Identify which cell holds the provided text, then report its [x, y] central coordinate. 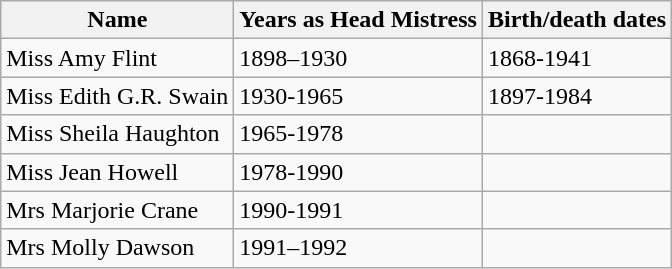
Miss Jean Howell [118, 172]
1965-1978 [358, 134]
1991–1992 [358, 248]
1898–1930 [358, 58]
Miss Sheila Haughton [118, 134]
1897-1984 [576, 96]
Birth/death dates [576, 20]
Miss Edith G.R. Swain [118, 96]
1978-1990 [358, 172]
Miss Amy Flint [118, 58]
Mrs Molly Dawson [118, 248]
1868-1941 [576, 58]
1930-1965 [358, 96]
Name [118, 20]
Years as Head Mistress [358, 20]
Mrs Marjorie Crane [118, 210]
1990-1991 [358, 210]
